Search for the cell housing the specified text and yield its [X, Y] center coordinate. 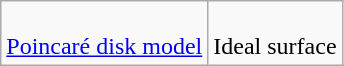
Poincaré disk model [104, 34]
Ideal surface [275, 34]
